Provide the [x, y] coordinate of the cell's center where the given text is located.  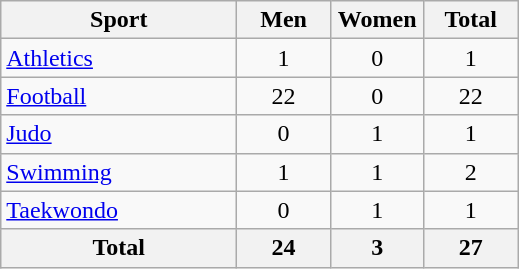
Women [377, 20]
Sport [119, 20]
24 [284, 248]
3 [377, 248]
2 [471, 172]
Taekwondo [119, 210]
27 [471, 248]
Football [119, 96]
Athletics [119, 58]
Swimming [119, 172]
Men [284, 20]
Judo [119, 134]
